For the text-containing cell, return its midpoint in (x, y) coordinate format. 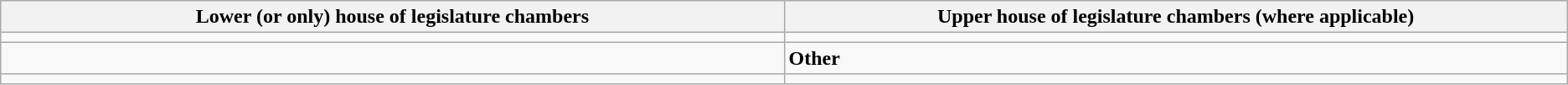
Other (1176, 58)
Upper house of legislature chambers (where applicable) (1176, 17)
Lower (or only) house of legislature chambers (392, 17)
